Extract the [x, y] coordinate from the center of the cell holding the provided text.  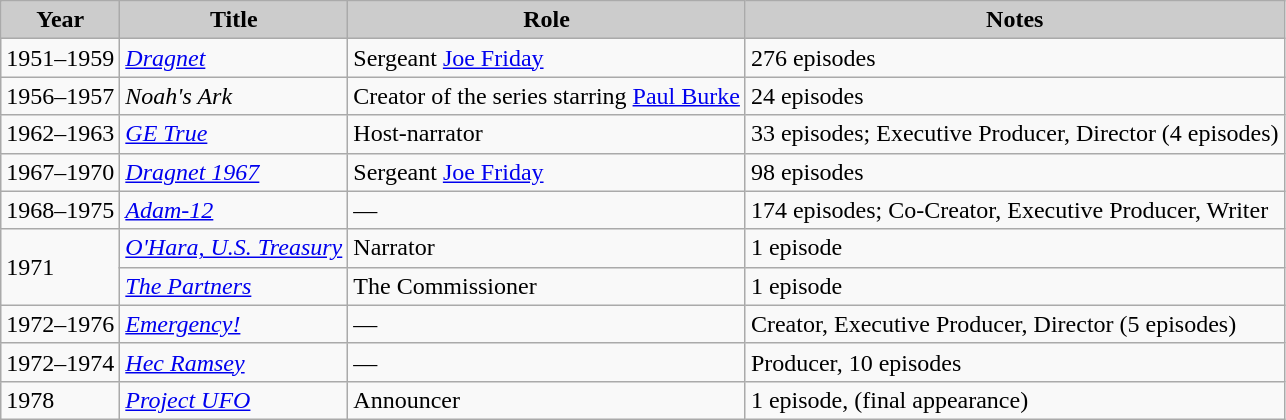
1971 [60, 267]
1968–1975 [60, 210]
24 episodes [1014, 96]
The Partners [234, 286]
Hec Ramsey [234, 362]
O'Hara, U.S. Treasury [234, 248]
33 episodes; Executive Producer, Director (4 episodes) [1014, 134]
Notes [1014, 20]
1 episode, (final appearance) [1014, 400]
Noah's Ark [234, 96]
Year [60, 20]
1972–1976 [60, 324]
Narrator [547, 248]
1972–1974 [60, 362]
GE True [234, 134]
Project UFO [234, 400]
98 episodes [1014, 172]
Dragnet [234, 58]
1962–1963 [60, 134]
1956–1957 [60, 96]
1967–1970 [60, 172]
Adam-12 [234, 210]
Creator of the series starring Paul Burke [547, 96]
1951–1959 [60, 58]
Dragnet 1967 [234, 172]
Producer, 10 episodes [1014, 362]
Role [547, 20]
1978 [60, 400]
174 episodes; Co-Creator, Executive Producer, Writer [1014, 210]
Creator, Executive Producer, Director (5 episodes) [1014, 324]
Emergency! [234, 324]
276 episodes [1014, 58]
The Commissioner [547, 286]
Host-narrator [547, 134]
Announcer [547, 400]
Title [234, 20]
